Determine the [x, y] coordinate at the center of the cell enclosing the given text.  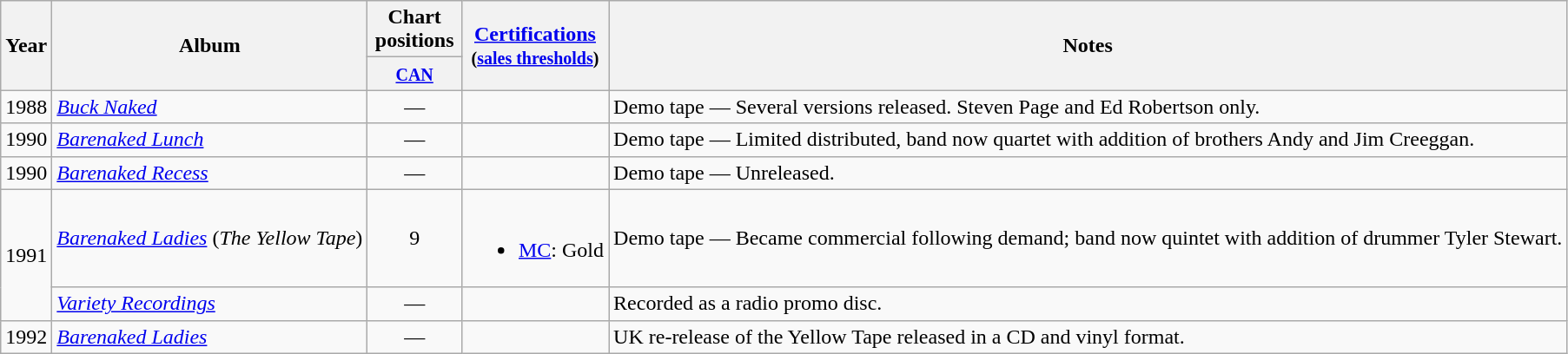
Variety Recordings [210, 304]
Barenaked Ladies [210, 337]
1991 [26, 255]
Demo tape — Unreleased. [1088, 173]
Certifications(sales thresholds) [535, 45]
Barenaked Recess [210, 173]
Year [26, 45]
1988 [26, 107]
UK re-release of the Yellow Tape released in a CD and vinyl format. [1088, 337]
Demo tape — Limited distributed, band now quartet with addition of brothers Andy and Jim Creeggan. [1088, 140]
Barenaked Lunch [210, 140]
Album [210, 45]
Demo tape — Became commercial following demand; band now quintet with addition of drummer Tyler Stewart. [1088, 238]
Recorded as a radio promo disc. [1088, 304]
9 [415, 238]
Demo tape — Several versions released. Steven Page and Ed Robertson only. [1088, 107]
MC: Gold [535, 238]
Buck Naked [210, 107]
CAN [415, 74]
Barenaked Ladies (The Yellow Tape) [210, 238]
Notes [1088, 45]
1992 [26, 337]
Chart positions [415, 29]
